Find where the given text appears and provide that cell's center as (X, Y) coordinate. 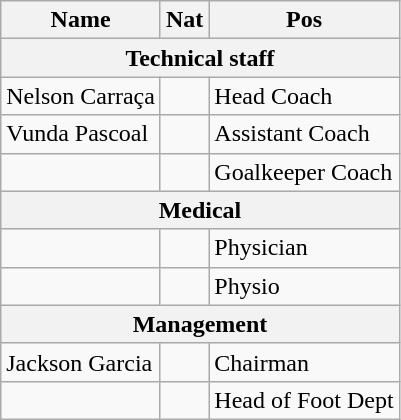
Nelson Carraça (81, 96)
Vunda Pascoal (81, 134)
Assistant Coach (304, 134)
Pos (304, 20)
Technical staff (200, 58)
Medical (200, 210)
Management (200, 324)
Head of Foot Dept (304, 400)
Chairman (304, 362)
Physician (304, 248)
Head Coach (304, 96)
Nat (184, 20)
Jackson Garcia (81, 362)
Goalkeeper Coach (304, 172)
Physio (304, 286)
Name (81, 20)
